Provide the (X, Y) coordinate of the cell's center where the given text is located.  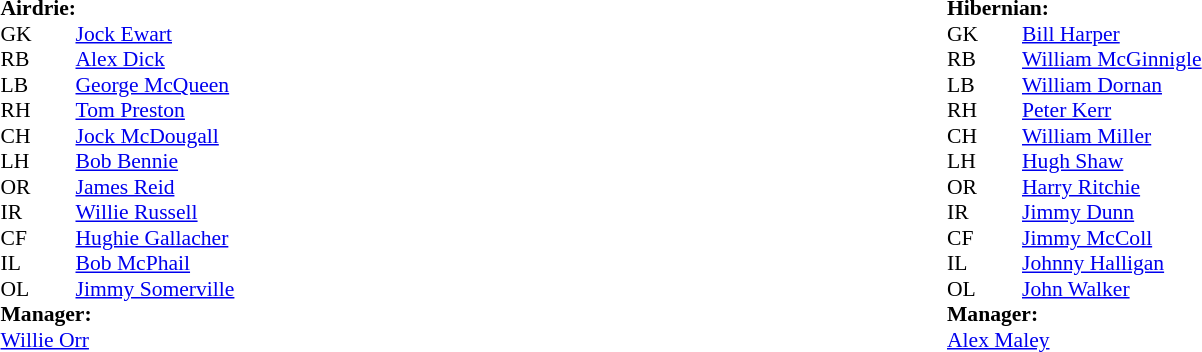
Hughie Gallacher (156, 238)
John Walker (1112, 289)
James Reid (156, 187)
Alex Dick (156, 59)
Jimmy Somerville (156, 289)
Jock Ewart (156, 34)
Jock McDougall (156, 136)
George McQueen (156, 85)
Hugh Shaw (1112, 161)
Bill Harper (1112, 34)
Johnny Halligan (1112, 263)
William Miller (1112, 136)
Jimmy Dunn (1112, 213)
Tom Preston (156, 111)
William McGinnigle (1112, 59)
William Dornan (1112, 85)
Jimmy McColl (1112, 238)
Harry Ritchie (1112, 187)
Bob Bennie (156, 161)
Bob McPhail (156, 263)
Willie Russell (156, 213)
Peter Kerr (1112, 111)
